Detect which cell encompasses the target text, then output its [x, y] center coordinate. 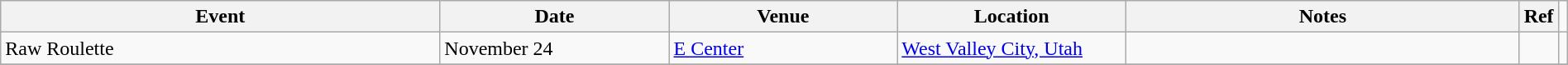
Event [220, 17]
Date [554, 17]
November 24 [554, 48]
Notes [1323, 17]
West Valley City, Utah [1012, 48]
Location [1012, 17]
E Center [783, 48]
Raw Roulette [220, 48]
Ref [1538, 17]
Venue [783, 17]
